Search for the cell housing the specified text and yield its (x, y) center coordinate. 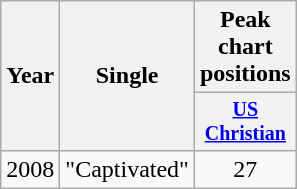
US Christian (245, 122)
Year (30, 76)
Peak chart positions (245, 47)
2008 (30, 169)
27 (245, 169)
"Captivated" (128, 169)
Single (128, 76)
